Extract the [x, y] coordinate from the center of the cell holding the provided text.  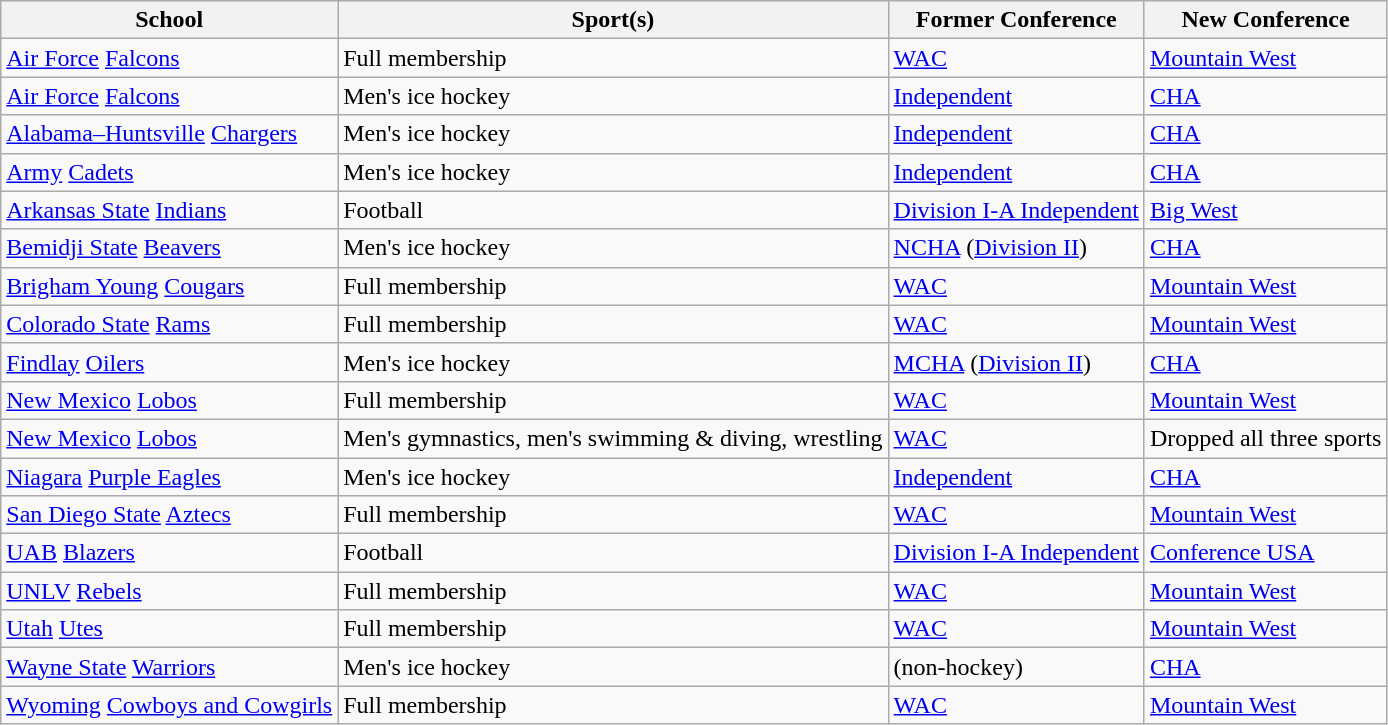
NCHA (Division II) [1016, 248]
(non-hockey) [1016, 667]
Findlay Oilers [170, 362]
Dropped all three sports [1265, 438]
Arkansas State Indians [170, 210]
School [170, 20]
Colorado State Rams [170, 324]
Utah Utes [170, 629]
Wyoming Cowboys and Cowgirls [170, 705]
Sport(s) [613, 20]
Big West [1265, 210]
Former Conference [1016, 20]
Alabama–Huntsville Chargers [170, 134]
Men's gymnastics, men's swimming & diving, wrestling [613, 438]
Conference USA [1265, 553]
Brigham Young Cougars [170, 286]
Wayne State Warriors [170, 667]
Niagara Purple Eagles [170, 477]
San Diego State Aztecs [170, 515]
New Conference [1265, 20]
MCHA (Division II) [1016, 362]
UAB Blazers [170, 553]
UNLV Rebels [170, 591]
Bemidji State Beavers [170, 248]
Army Cadets [170, 172]
